From the cell containing the given text, extract its center point as (X, Y) coordinate. 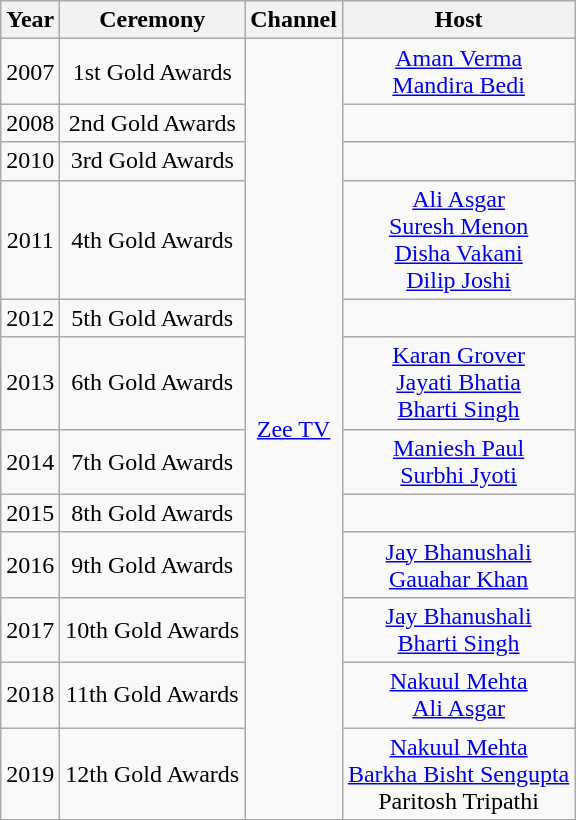
2016 (30, 564)
Host (458, 20)
2017 (30, 630)
9th Gold Awards (152, 564)
Nakuul MehtaBarkha Bisht SenguptaParitosh Tripathi (458, 774)
2011 (30, 240)
Nakuul MehtaAli Asgar (458, 694)
2015 (30, 513)
2008 (30, 123)
7th Gold Awards (152, 462)
2018 (30, 694)
Ceremony (152, 20)
Aman VermaMandira Bedi (458, 72)
2007 (30, 72)
4th Gold Awards (152, 240)
Zee TV (294, 430)
Jay BhanushaliGauahar Khan (458, 564)
3rd Gold Awards (152, 161)
2010 (30, 161)
2019 (30, 774)
5th Gold Awards (152, 318)
Ali AsgarSuresh MenonDisha VakaniDilip Joshi (458, 240)
1st Gold Awards (152, 72)
Maniesh PaulSurbhi Jyoti (458, 462)
Year (30, 20)
10th Gold Awards (152, 630)
8th Gold Awards (152, 513)
Channel (294, 20)
2013 (30, 383)
Jay BhanushaliBharti Singh (458, 630)
Karan GroverJayati BhatiaBharti Singh (458, 383)
2nd Gold Awards (152, 123)
12th Gold Awards (152, 774)
2014 (30, 462)
11th Gold Awards (152, 694)
6th Gold Awards (152, 383)
2012 (30, 318)
